Capture the cell that displays the provided text and extract its (x, y) central coordinate. 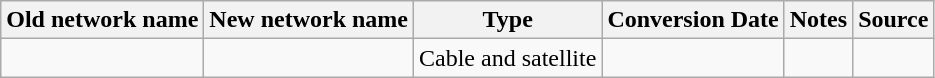
Type (508, 20)
Conversion Date (693, 20)
Notes (818, 20)
Source (894, 20)
Cable and satellite (508, 58)
New network name (309, 20)
Old network name (102, 20)
